Capture the cell that displays the provided text and extract its (x, y) central coordinate. 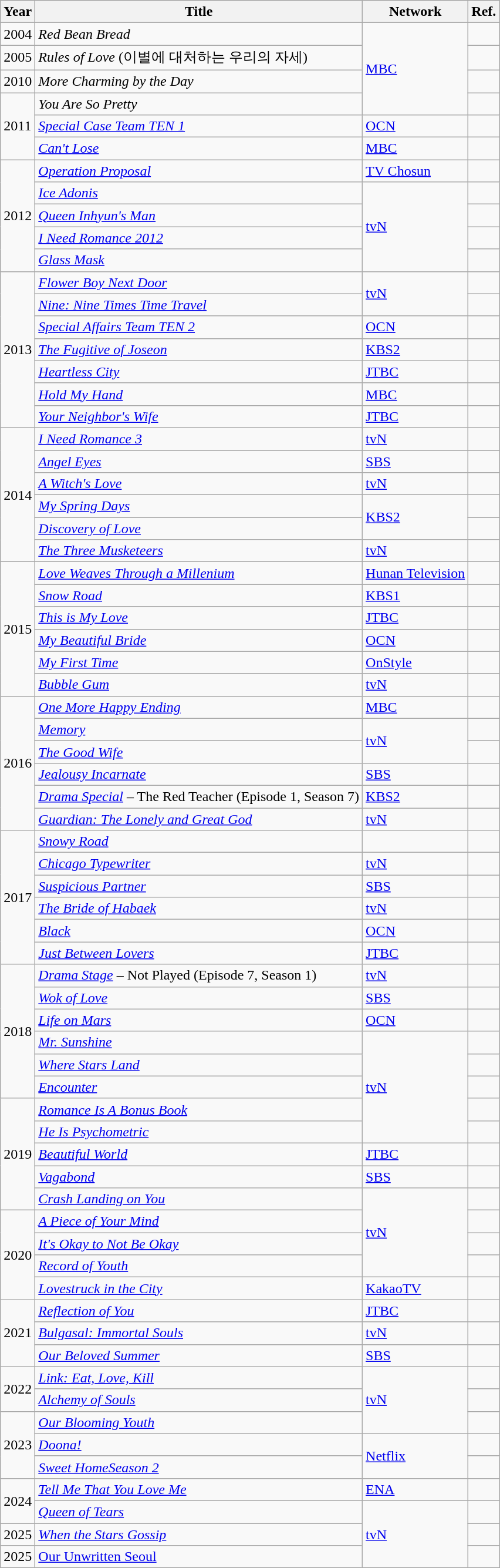
2022 (18, 1389)
TV Chosun (415, 171)
Tell Me That You Love Me (199, 1489)
2011 (18, 126)
You Are So Pretty (199, 104)
Wok of Love (199, 998)
Red Bean Bread (199, 34)
Year (18, 12)
2014 (18, 494)
Snow Road (199, 595)
2023 (18, 1445)
Queen of Tears (199, 1512)
Mr. Sunshine (199, 1042)
Guardian: The Lonely and Great God (199, 819)
Bubble Gum (199, 685)
Special Affairs Team TEN 2 (199, 327)
2005 (18, 58)
The Good Wife (199, 752)
Hold My Hand (199, 394)
Chicago Typewriter (199, 864)
2019 (18, 1154)
Love Weaves Through a Millenium (199, 573)
Bulgasal: Immortal Souls (199, 1333)
Suspicious Partner (199, 886)
Snowy Road (199, 842)
Nine: Nine Times Time Travel (199, 305)
Netflix (415, 1456)
2016 (18, 763)
2004 (18, 34)
KBS1 (415, 595)
Record of Youth (199, 1266)
Black (199, 931)
Drama Special – The Red Teacher (Episode 1, Season 7) (199, 796)
Your Neighbor's Wife (199, 416)
Hunan Television (415, 573)
Glass Mask (199, 260)
My Spring Days (199, 506)
Doona! (199, 1445)
Sweet HomeSeason 2 (199, 1467)
It's Okay to Not Be Okay (199, 1244)
2013 (18, 349)
KakaoTV (415, 1288)
Angel Eyes (199, 461)
This is My Love (199, 618)
Crash Landing on You (199, 1199)
2021 (18, 1333)
2024 (18, 1500)
Network (415, 12)
Lovestruck in the City (199, 1288)
One More Happy Ending (199, 707)
2010 (18, 81)
2020 (18, 1255)
Vagabond (199, 1176)
Discovery of Love (199, 529)
Just Between Lovers (199, 953)
2012 (18, 216)
Queen Inhyun's Man (199, 216)
Title (199, 12)
Encounter (199, 1087)
A Piece of Your Mind (199, 1222)
Flower Boy Next Door (199, 282)
Drama Stage – Not Played (Episode 7, Season 1) (199, 975)
When the Stars Gossip (199, 1535)
Special Case Team TEN 1 (199, 126)
2017 (18, 897)
A Witch's Love (199, 484)
Heartless City (199, 372)
I Need Romance 3 (199, 439)
Rules of Love (이별에 대처하는 우리의 자세) (199, 58)
The Three Musketeers (199, 551)
My First Time (199, 662)
The Fugitive of Joseon (199, 349)
Our Unwritten Seoul (199, 1557)
Ice Adonis (199, 193)
2018 (18, 1031)
Our Blooming Youth (199, 1422)
I Need Romance 2012 (199, 238)
Beautiful World (199, 1154)
Where Stars Land (199, 1065)
Reflection of You (199, 1311)
Jealousy Incarnate (199, 774)
Our Beloved Summer (199, 1355)
My Beautiful Bride (199, 640)
Link: Eat, Love, Kill (199, 1378)
Ref. (484, 12)
Memory (199, 729)
Life on Mars (199, 1020)
Can't Lose (199, 149)
Operation Proposal (199, 171)
Alchemy of Souls (199, 1400)
More Charming by the Day (199, 81)
OnStyle (415, 662)
ENA (415, 1489)
The Bride of Habaek (199, 909)
2015 (18, 629)
Romance Is A Bonus Book (199, 1109)
He Is Psychometric (199, 1132)
